Output the [x, y] coordinate of the center of the cell containing the given text.  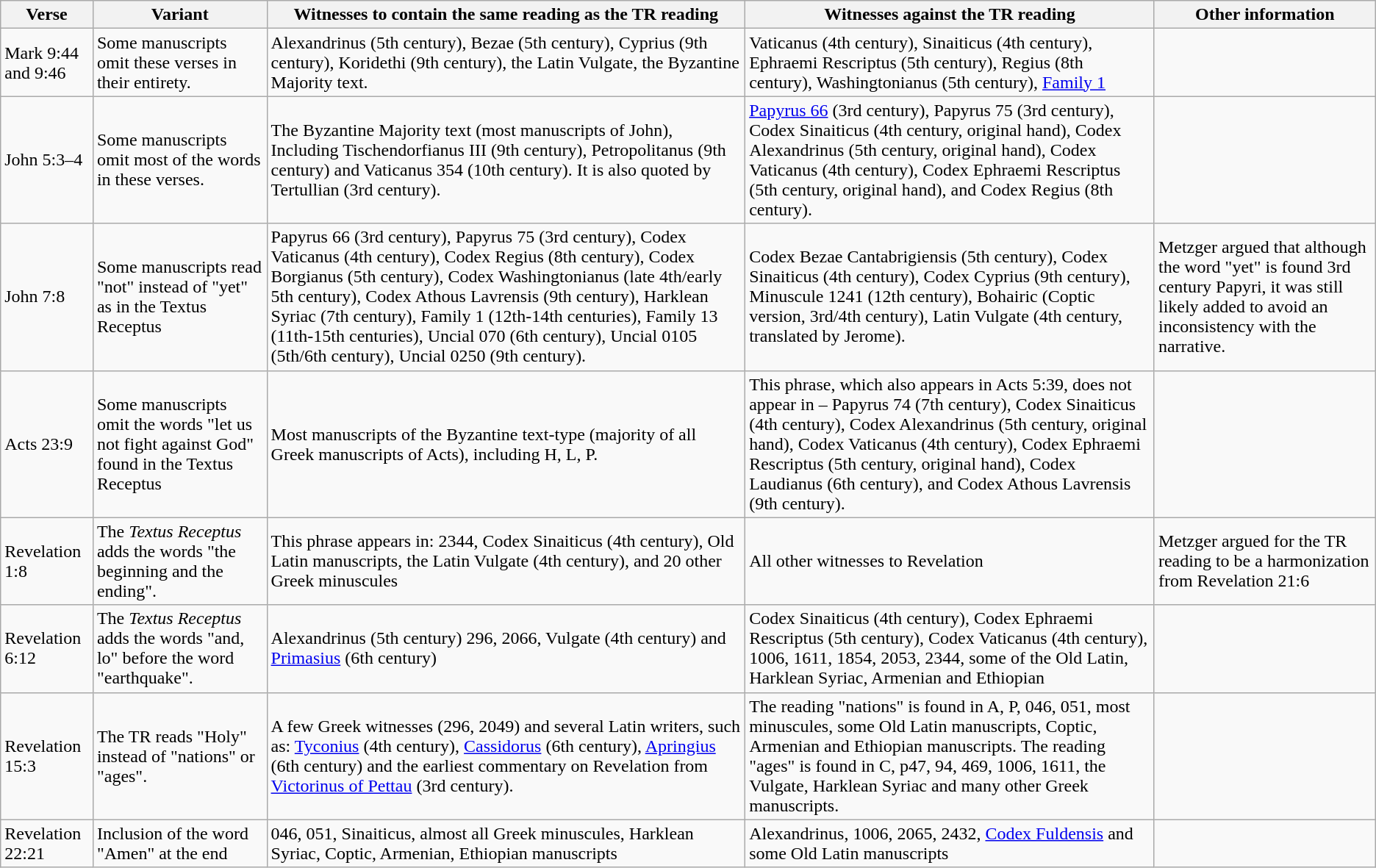
John 5:3–4 [47, 160]
Metzger argued that although the word "yet" is found 3rd century Papyri, it was still likely added to avoid an inconsistency with the narrative. [1264, 297]
Some manuscripts omit the words "let us not fight against God" found in the Textus Receptus [179, 444]
Some manuscripts read "not" instead of "yet" as in the Textus Receptus [179, 297]
Some manuscripts omit most of the words in these verses. [179, 160]
Some manuscripts omit these verses in their entirety. [179, 62]
Inclusion of the word "Amen" at the end [179, 844]
Metzger argued for the TR reading to be a harmonization from Revelation 21:6 [1264, 562]
Mark 9:44 and 9:46 [47, 62]
Alexandrinus (5th century), Bezae (5th century), Cyprius (9th century), Koridethi (9th century), the Latin Vulgate, the Byzantine Majority text. [506, 62]
Revelation 15:3 [47, 756]
This phrase appears in: 2344, Codex Sinaiticus (4th century), Old Latin manuscripts, the Latin Vulgate (4th century), and 20 other Greek minuscules [506, 562]
Alexandrinus, 1006, 2065, 2432, Codex Fuldensis and some Old Latin manuscripts [950, 844]
Alexandrinus (5th century) 296, 2066, Vulgate (4th century) and Primasius (6th century) [506, 648]
Verse [47, 15]
Other information [1264, 15]
The Textus Receptus adds the words "the beginning and the ending". [179, 562]
Revelation 22:21 [47, 844]
Revelation 1:8 [47, 562]
Most manuscripts of the Byzantine text-type (majority of all Greek manuscripts of Acts), including H, L, P. [506, 444]
Witnesses to contain the same reading as the TR reading [506, 15]
Acts 23:9 [47, 444]
Witnesses against the TR reading [950, 15]
Revelation 6:12 [47, 648]
John 7:8 [47, 297]
046, 051, Sinaiticus, almost all Greek minuscules, Harklean Syriac, Coptic, Armenian, Ethiopian manuscripts [506, 844]
Variant [179, 15]
All other witnesses to Revelation [950, 562]
The TR reads "Holy" instead of "nations" or "ages". [179, 756]
The Textus Receptus adds the words "and, lo" before the word "earthquake". [179, 648]
Vaticanus (4th century), Sinaiticus (4th century), Ephraemi Rescriptus (5th century), Regius (8th century), Washingtonianus (5th century), Family 1 [950, 62]
